Determine the [x, y] coordinate at the center of the cell enclosing the given text.  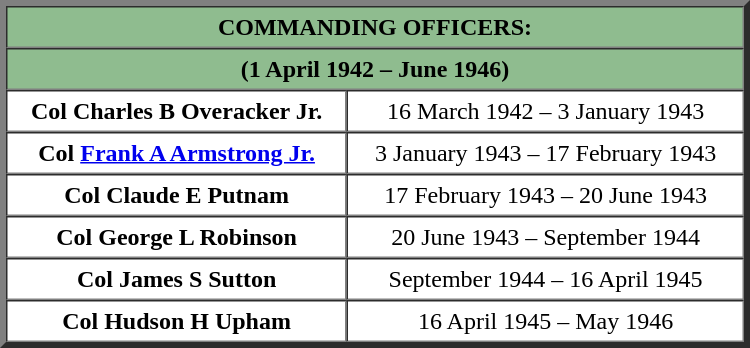
16 April 1945 – May 1946 [546, 321]
Col Claude E Putnam [176, 195]
3 January 1943 – 17 February 1943 [546, 153]
Col George L Robinson [176, 237]
September 1944 – 16 April 1945 [546, 279]
16 March 1942 – 3 January 1943 [546, 111]
17 February 1943 – 20 June 1943 [546, 195]
COMMANDING OFFICERS: [375, 27]
20 June 1943 – September 1944 [546, 237]
(1 April 1942 – June 1946) [375, 69]
Col Frank A Armstrong Jr. [176, 153]
Col Charles B Overacker Jr. [176, 111]
Col James S Sutton [176, 279]
Col Hudson H Upham [176, 321]
